Pinpoint the cell where the given text exists, returning its (x, y) midpoint coordinate. 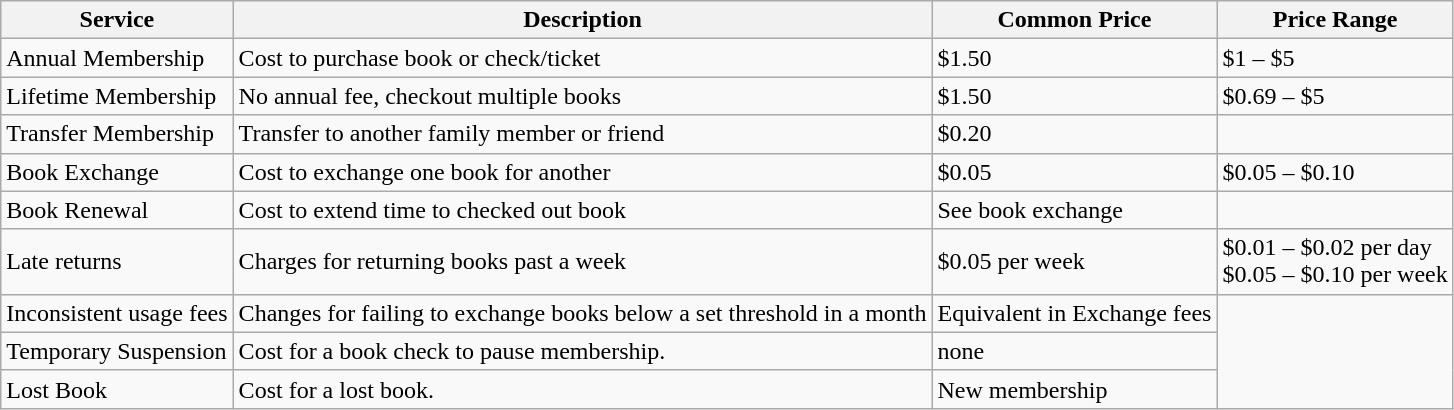
$0.05 (1074, 172)
Equivalent in Exchange fees (1074, 313)
Transfer Membership (117, 134)
No annual fee, checkout multiple books (582, 96)
Cost to purchase book or check/ticket (582, 58)
Inconsistent usage fees (117, 313)
Common Price (1074, 20)
Cost for a lost book. (582, 389)
Temporary Suspension (117, 351)
Lifetime Membership (117, 96)
Book Exchange (117, 172)
Charges for returning books past a week (582, 262)
Late returns (117, 262)
Lost Book (117, 389)
Service (117, 20)
$0.05 – $0.10 (1335, 172)
Annual Membership (117, 58)
See book exchange (1074, 210)
Transfer to another family member or friend (582, 134)
Price Range (1335, 20)
Book Renewal (117, 210)
Cost to exchange one book for another (582, 172)
none (1074, 351)
$0.05 per week (1074, 262)
$1 – $5 (1335, 58)
New membership (1074, 389)
Description (582, 20)
Cost to extend time to checked out book (582, 210)
$0.01 – $0.02 per day$0.05 – $0.10 per week (1335, 262)
Cost for a book check to pause membership. (582, 351)
Changes for failing to exchange books below a set threshold in a month (582, 313)
$0.69 – $5 (1335, 96)
$0.20 (1074, 134)
